Pinpoint the cell where the given text exists, returning its (X, Y) midpoint coordinate. 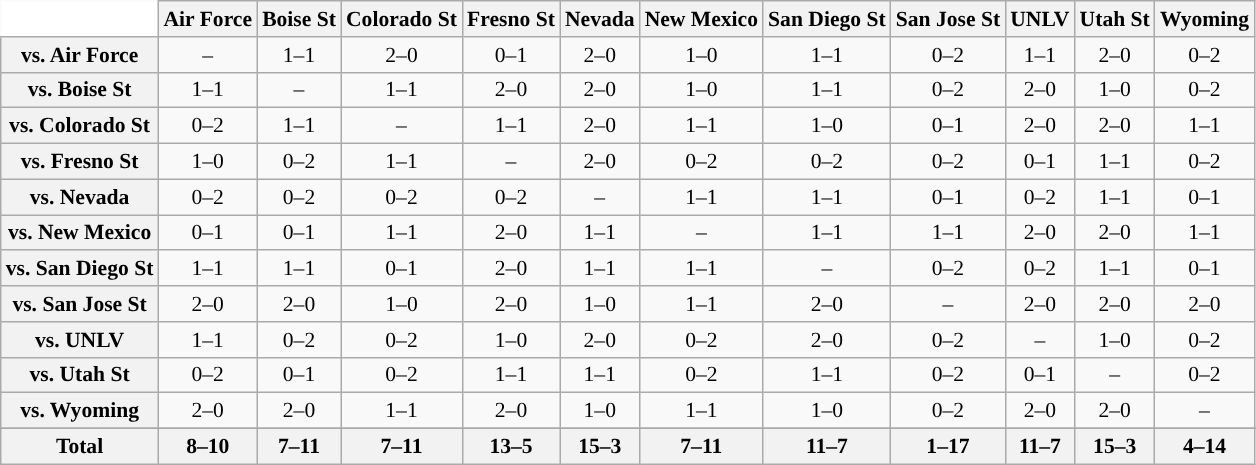
New Mexico (702, 19)
vs. New Mexico (80, 233)
vs. Nevada (80, 197)
vs. Colorado St (80, 126)
13–5 (511, 447)
Fresno St (511, 19)
Utah St (1115, 19)
San Diego St (827, 19)
4–14 (1204, 447)
vs. Utah St (80, 375)
Colorado St (402, 19)
Nevada (600, 19)
Boise St (299, 19)
vs. Fresno St (80, 162)
Total (80, 447)
vs. Wyoming (80, 411)
Air Force (208, 19)
UNLV (1040, 19)
San Jose St (948, 19)
8–10 (208, 447)
vs. San Diego St (80, 269)
vs. San Jose St (80, 304)
vs. Air Force (80, 55)
vs. UNLV (80, 340)
Wyoming (1204, 19)
vs. Boise St (80, 90)
1–17 (948, 447)
